Pinpoint the cell where the given text exists, returning its (X, Y) midpoint coordinate. 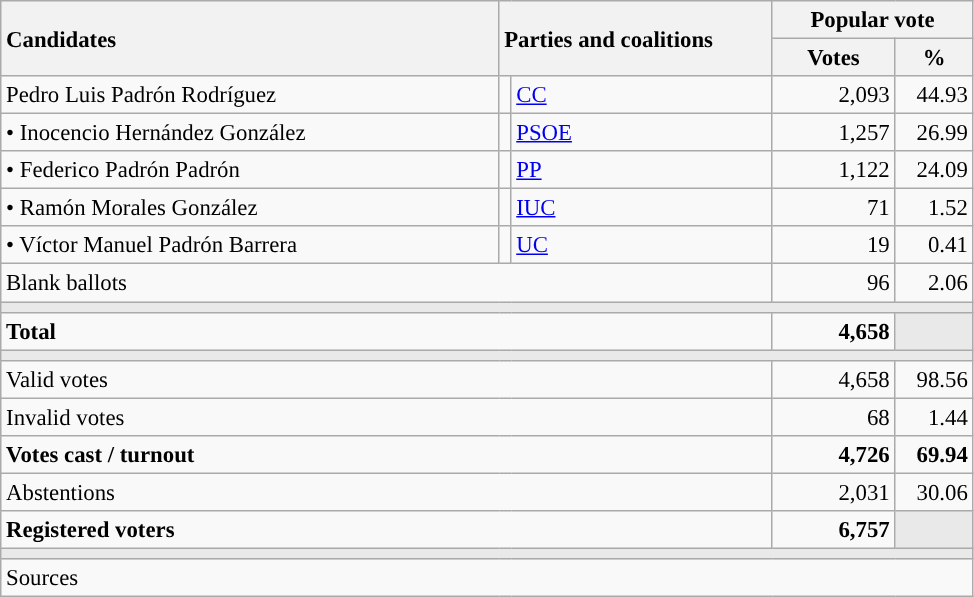
Total (386, 331)
98.56 (934, 379)
Candidates (250, 38)
Valid votes (386, 379)
68 (834, 417)
6,757 (834, 530)
Blank ballots (386, 283)
24.09 (934, 170)
Abstentions (386, 492)
2,031 (834, 492)
69.94 (934, 455)
Sources (487, 578)
% (934, 58)
1,122 (834, 170)
Pedro Luis Padrón Rodríguez (250, 95)
• Inocencio Hernández González (250, 133)
Votes (834, 58)
30.06 (934, 492)
1.44 (934, 417)
• Federico Padrón Padrón (250, 170)
Popular vote (872, 20)
IUC (642, 208)
• Ramón Morales González (250, 208)
Registered voters (386, 530)
19 (834, 245)
CC (642, 95)
• Víctor Manuel Padrón Barrera (250, 245)
PSOE (642, 133)
UC (642, 245)
96 (834, 283)
2.06 (934, 283)
1.52 (934, 208)
Parties and coalitions (636, 38)
26.99 (934, 133)
2,093 (834, 95)
71 (834, 208)
44.93 (934, 95)
Invalid votes (386, 417)
4,726 (834, 455)
0.41 (934, 245)
Votes cast / turnout (386, 455)
PP (642, 170)
1,257 (834, 133)
